Capture the cell that displays the provided text and extract its [X, Y] central coordinate. 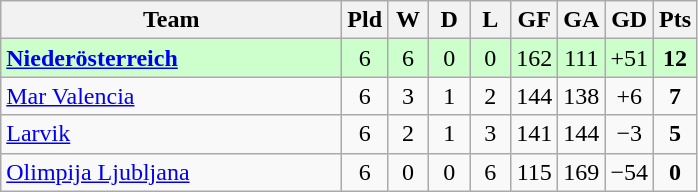
12 [674, 58]
141 [534, 134]
162 [534, 58]
+51 [630, 58]
GF [534, 20]
5 [674, 134]
Larvik [172, 134]
GA [582, 20]
Pld [365, 20]
GD [630, 20]
D [450, 20]
L [490, 20]
−3 [630, 134]
111 [582, 58]
169 [582, 172]
Pts [674, 20]
−54 [630, 172]
+6 [630, 96]
W [408, 20]
Niederösterreich [172, 58]
115 [534, 172]
Team [172, 20]
138 [582, 96]
Olimpija Ljubljana [172, 172]
7 [674, 96]
Mar Valencia [172, 96]
